Locate the cell with the specified text and output its (X, Y) center coordinate. 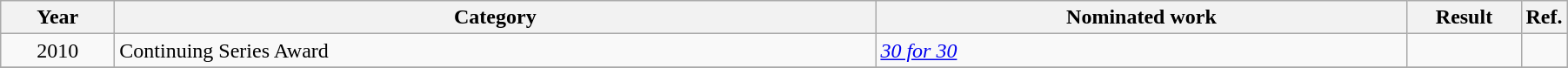
2010 (57, 51)
Result (1465, 17)
Ref. (1545, 17)
Year (57, 17)
Continuing Series Award (496, 51)
30 for 30 (1141, 51)
Nominated work (1141, 17)
Category (496, 17)
